Return (x, y) of the center of cell containing provided text 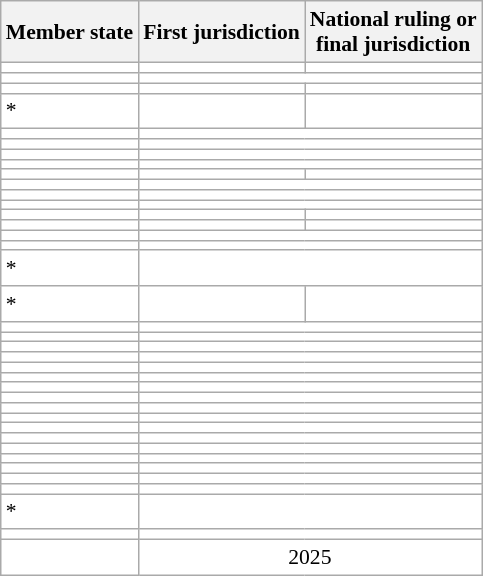
National ruling orfinal jurisdiction (394, 32)
2025 (310, 558)
Member state (70, 32)
First jurisdiction (222, 32)
